Detect which cell encompasses the target text, then output its [X, Y] center coordinate. 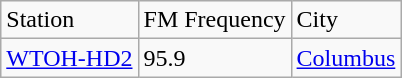
City [346, 20]
95.9 [214, 58]
Columbus [346, 58]
Station [70, 20]
WTOH-HD2 [70, 58]
FM Frequency [214, 20]
